From the cell containing the given text, extract its center point as [X, Y] coordinate. 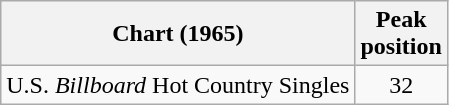
32 [401, 85]
Chart (1965) [178, 34]
U.S. Billboard Hot Country Singles [178, 85]
Peakposition [401, 34]
